Return the (x, y) coordinate for the center point of the cell that contains the specified text.  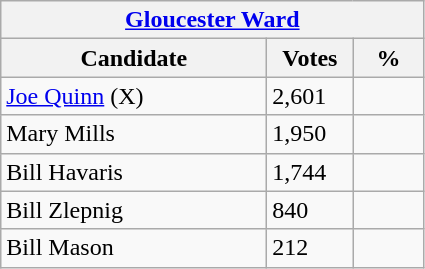
212 (310, 248)
Joe Quinn (X) (134, 96)
% (388, 58)
Gloucester Ward (212, 20)
Mary Mills (134, 134)
Bill Havaris (134, 172)
Bill Mason (134, 248)
1,744 (310, 172)
Candidate (134, 58)
Votes (310, 58)
2,601 (310, 96)
Bill Zlepnig (134, 210)
840 (310, 210)
1,950 (310, 134)
